From the cell containing the given text, extract its center point as (X, Y) coordinate. 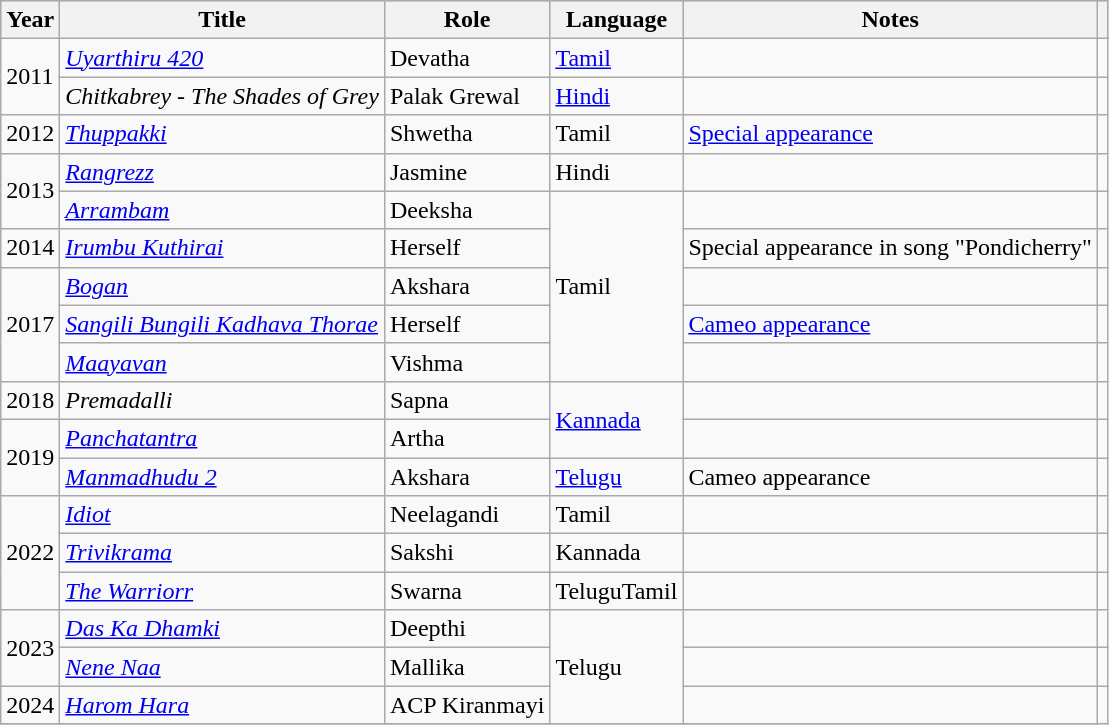
Chitkabrey - The Shades of Grey (222, 96)
Nene Naa (222, 667)
Uyarthiru 420 (222, 58)
Irumbu Kuthirai (222, 248)
Title (222, 20)
Idiot (222, 515)
2024 (30, 705)
2011 (30, 77)
Neelagandi (466, 515)
Maayavan (222, 362)
The Warriorr (222, 591)
Vishma (466, 362)
Deepthi (466, 629)
ACP Kiranmayi (466, 705)
Manmadhudu 2 (222, 477)
Mallika (466, 667)
Special appearance (890, 134)
Arrambam (222, 210)
Devatha (466, 58)
Deeksha (466, 210)
Premadalli (222, 400)
Special appearance in song "Pondicherry" (890, 248)
Sangili Bungili Kadhava Thorae (222, 324)
2019 (30, 457)
Panchatantra (222, 438)
Sapna (466, 400)
Role (466, 20)
2018 (30, 400)
Bogan (222, 286)
Palak Grewal (466, 96)
Shwetha (466, 134)
Year (30, 20)
Swarna (466, 591)
2022 (30, 553)
2012 (30, 134)
Rangrezz (222, 172)
Harom Hara (222, 705)
Artha (466, 438)
2013 (30, 191)
Das Ka Dhamki (222, 629)
Thuppakki (222, 134)
Sakshi (466, 553)
Trivikrama (222, 553)
2014 (30, 248)
Language (616, 20)
2023 (30, 648)
2017 (30, 324)
Jasmine (466, 172)
TeluguTamil (616, 591)
Notes (890, 20)
